Extract the [x, y] coordinate from the center of the cell holding the provided text.  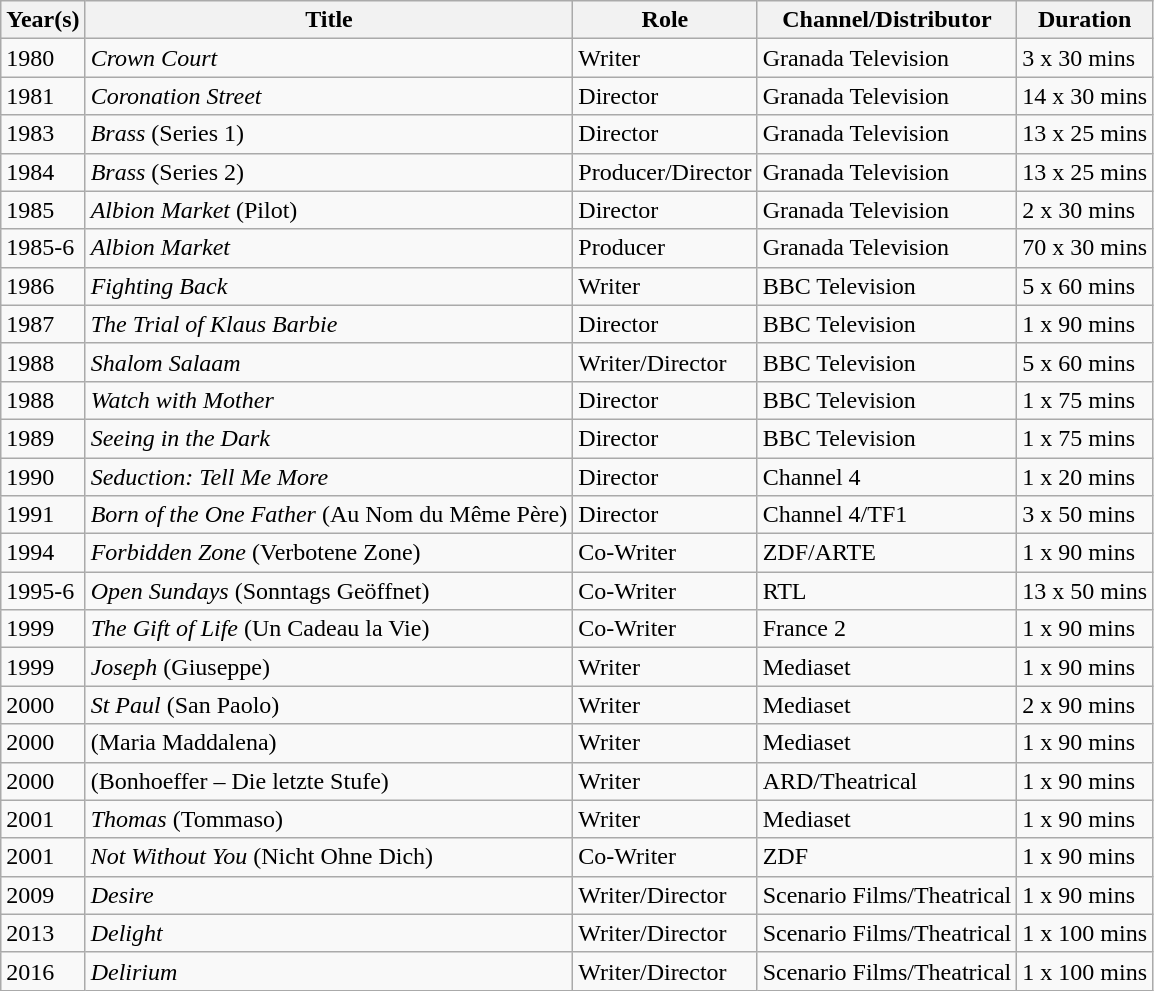
2 x 30 mins [1085, 210]
Watch with Mother [329, 400]
Desire [329, 895]
Fighting Back [329, 286]
3 x 50 mins [1085, 515]
1 x 20 mins [1085, 477]
2016 [43, 971]
1989 [43, 438]
ZDF [887, 857]
St Paul (San Paolo) [329, 705]
Channel 4 [887, 477]
Open Sundays (Sonntags Geöffnet) [329, 591]
Albion Market (Pilot) [329, 210]
Delight [329, 933]
1980 [43, 58]
3 x 30 mins [1085, 58]
1985-6 [43, 248]
ARD/Theatrical [887, 781]
The Trial of Klaus Barbie [329, 324]
Seduction: Tell Me More [329, 477]
RTL [887, 591]
Producer [665, 248]
Not Without You (Nicht Ohne Dich) [329, 857]
Thomas (Tommaso) [329, 819]
Forbidden Zone (Verbotene Zone) [329, 553]
1995-6 [43, 591]
Channel/Distributor [887, 20]
1990 [43, 477]
2013 [43, 933]
Albion Market [329, 248]
(Bonhoeffer – Die letzte Stufe) [329, 781]
Delirium [329, 971]
1994 [43, 553]
Born of the One Father (Au Nom du Même Père) [329, 515]
The Gift of Life (Un Cadeau la Vie) [329, 629]
70 x 30 mins [1085, 248]
Brass (Series 2) [329, 172]
Duration [1085, 20]
1985 [43, 210]
1984 [43, 172]
1986 [43, 286]
(Maria Maddalena) [329, 743]
13 x 50 mins [1085, 591]
Joseph (Giuseppe) [329, 667]
Coronation Street [329, 96]
2 x 90 mins [1085, 705]
Producer/Director [665, 172]
Year(s) [43, 20]
Title [329, 20]
Channel 4/TF1 [887, 515]
Crown Court [329, 58]
ZDF/ARTE [887, 553]
1983 [43, 134]
14 x 30 mins [1085, 96]
France 2 [887, 629]
1987 [43, 324]
Seeing in the Dark [329, 438]
Brass (Series 1) [329, 134]
1991 [43, 515]
Shalom Salaam [329, 362]
Role [665, 20]
1981 [43, 96]
2009 [43, 895]
